From the cell containing the given text, extract its center point as (X, Y) coordinate. 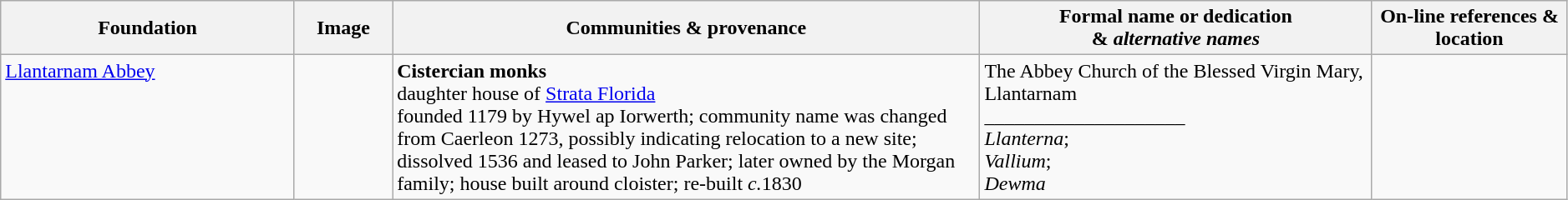
Image (343, 28)
Llantarnam Abbey (148, 127)
The Abbey Church of the Blessed Virgin Mary, Llantarnam____________________Llanterna;Vallium;Dewma (1176, 127)
Foundation (148, 28)
On-line references & location (1469, 28)
Communities & provenance (687, 28)
Formal name or dedication & alternative names (1176, 28)
